Capture the cell that displays the provided text and extract its [x, y] central coordinate. 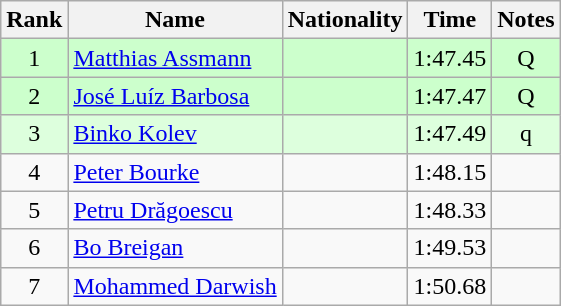
5 [34, 210]
q [526, 134]
Time [450, 20]
Name [175, 20]
1:47.45 [450, 58]
Mohammed Darwish [175, 286]
6 [34, 248]
1:48.15 [450, 172]
Notes [526, 20]
1 [34, 58]
7 [34, 286]
1:49.53 [450, 248]
José Luíz Barbosa [175, 96]
Binko Kolev [175, 134]
1:50.68 [450, 286]
1:47.47 [450, 96]
2 [34, 96]
Matthias Assmann [175, 58]
1:47.49 [450, 134]
4 [34, 172]
Bo Breigan [175, 248]
Nationality [345, 20]
3 [34, 134]
Peter Bourke [175, 172]
Petru Drăgoescu [175, 210]
1:48.33 [450, 210]
Rank [34, 20]
